Capture the cell that displays the provided text and extract its (x, y) central coordinate. 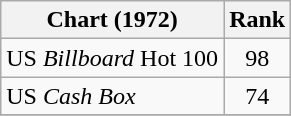
US Billboard Hot 100 (112, 58)
Chart (1972) (112, 20)
Rank (258, 20)
98 (258, 58)
US Cash Box (112, 96)
74 (258, 96)
